Return [X, Y] of the center of cell containing provided text 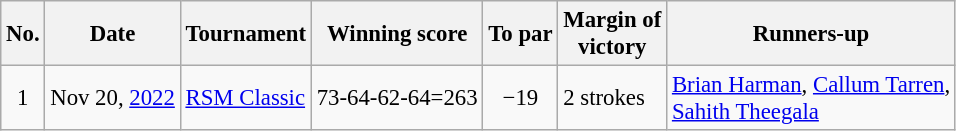
Winning score [397, 34]
Tournament [246, 34]
Nov 20, 2022 [112, 98]
No. [23, 34]
Date [112, 34]
−19 [520, 98]
To par [520, 34]
Runners-up [812, 34]
RSM Classic [246, 98]
1 [23, 98]
2 strokes [612, 98]
73-64-62-64=263 [397, 98]
Margin ofvictory [612, 34]
Brian Harman, Callum Tarren, Sahith Theegala [812, 98]
